Locate the cell with the specified text and output its [x, y] center coordinate. 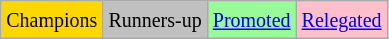
Promoted [252, 20]
Runners-up [155, 20]
Relegated [342, 20]
Champions [52, 20]
